Pinpoint the cell where the given text exists, returning its [x, y] midpoint coordinate. 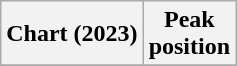
Chart (2023) [72, 34]
Peakposition [189, 34]
